Scan for the cell matching the given text and deliver its [x, y] coordinate at center. 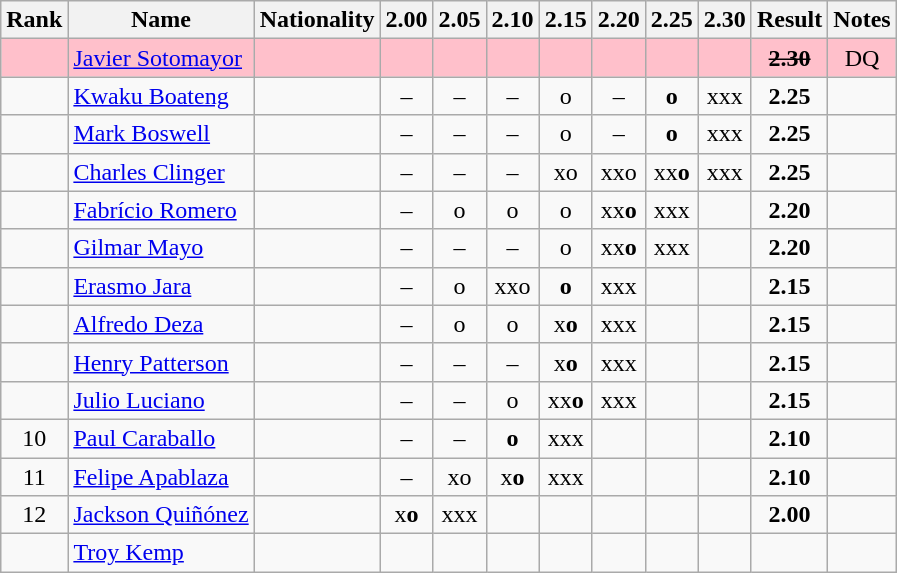
Gilmar Mayo [161, 248]
10 [34, 438]
Henry Patterson [161, 362]
12 [34, 515]
Result [789, 20]
Julio Luciano [161, 400]
Nationality [317, 20]
Paul Caraballo [161, 438]
Name [161, 20]
Felipe Apablaza [161, 477]
DQ [862, 58]
Kwaku Boateng [161, 96]
Notes [862, 20]
Erasmo Jara [161, 286]
Javier Sotomayor [161, 58]
Charles Clinger [161, 172]
Alfredo Deza [161, 324]
Rank [34, 20]
Troy Kemp [161, 553]
Fabrício Romero [161, 210]
11 [34, 477]
Mark Boswell [161, 134]
Jackson Quiñónez [161, 515]
2.05 [460, 20]
